For the text-containing cell, return its midpoint in [X, Y] coordinate format. 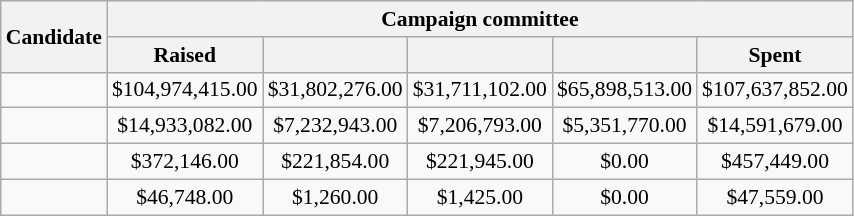
$65,898,513.00 [624, 90]
$5,351,770.00 [624, 126]
$47,559.00 [775, 197]
$7,232,943.00 [336, 126]
$221,945.00 [480, 162]
Campaign committee [480, 19]
$457,449.00 [775, 162]
$1,260.00 [336, 197]
$14,933,082.00 [185, 126]
$14,591,679.00 [775, 126]
$372,146.00 [185, 162]
Spent [775, 55]
$104,974,415.00 [185, 90]
$31,802,276.00 [336, 90]
Candidate [54, 36]
$1,425.00 [480, 197]
$107,637,852.00 [775, 90]
Raised [185, 55]
$31,711,102.00 [480, 90]
$46,748.00 [185, 197]
$221,854.00 [336, 162]
$7,206,793.00 [480, 126]
